Find where the given text appears and provide that cell's center as (X, Y) coordinate. 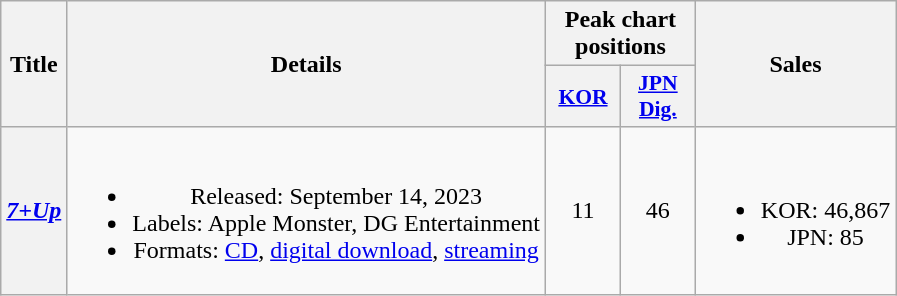
46 (658, 210)
Details (306, 64)
KOR (584, 96)
11 (584, 210)
KOR: 46,867JPN: 85 (795, 210)
Released: September 14, 2023 Labels: Apple Monster, DG EntertainmentFormats: CD, digital download, streaming (306, 210)
Sales (795, 64)
Title (34, 64)
7+Up (34, 210)
Peak chart positions (621, 34)
JPNDig. (658, 96)
